Capture the cell that displays the provided text and extract its [x, y] central coordinate. 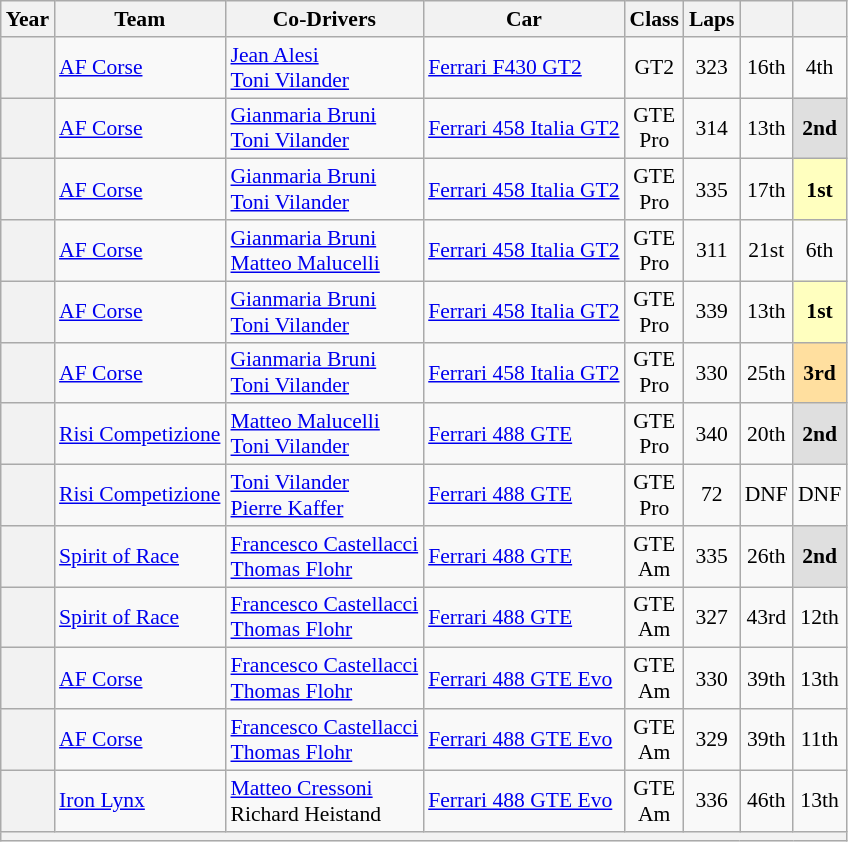
Laps [712, 19]
12th [820, 618]
Toni Vilander Pierre Kaffer [324, 496]
6th [820, 250]
Ferrari F430 GT2 [524, 68]
314 [712, 128]
336 [712, 800]
323 [712, 68]
11th [820, 740]
Year [28, 19]
16th [766, 68]
26th [766, 556]
Matteo Cressoni Richard Heistand [324, 800]
Co-Drivers [324, 19]
21st [766, 250]
20th [766, 434]
Gianmaria Bruni Matteo Malucelli [324, 250]
Class [654, 19]
Car [524, 19]
Iron Lynx [140, 800]
329 [712, 740]
17th [766, 190]
3rd [820, 372]
340 [712, 434]
311 [712, 250]
46th [766, 800]
339 [712, 312]
327 [712, 618]
Team [140, 19]
GT2 [654, 68]
Jean Alesi Toni Vilander [324, 68]
25th [766, 372]
4th [820, 68]
Matteo Malucelli Toni Vilander [324, 434]
43rd [766, 618]
72 [712, 496]
